Pinpoint the cell where the given text exists, returning its (x, y) midpoint coordinate. 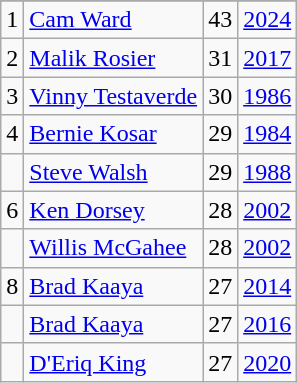
8 (12, 286)
Malik Rosier (114, 58)
1 (12, 20)
D'Eriq King (114, 362)
2017 (268, 58)
30 (220, 96)
2 (12, 58)
1986 (268, 96)
Vinny Testaverde (114, 96)
2014 (268, 286)
1984 (268, 134)
Steve Walsh (114, 172)
31 (220, 58)
4 (12, 134)
43 (220, 20)
2024 (268, 20)
2020 (268, 362)
1988 (268, 172)
Bernie Kosar (114, 134)
2016 (268, 324)
3 (12, 96)
Cam Ward (114, 20)
6 (12, 210)
Willis McGahee (114, 248)
Ken Dorsey (114, 210)
